Find where the given text appears and provide that cell's center as [X, Y] coordinate. 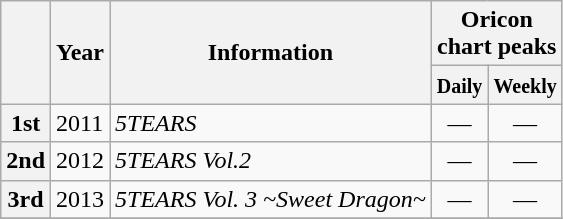
Oricon chart peaks [496, 34]
5TEARS [271, 123]
Daily [460, 85]
1st [26, 123]
2011 [80, 123]
2nd [26, 161]
Information [271, 52]
Weekly [525, 85]
Year [80, 52]
2012 [80, 161]
5TEARS Vol. 3 ~Sweet Dragon~ [271, 199]
5TEARS Vol.2 [271, 161]
3rd [26, 199]
2013 [80, 199]
